Return [X, Y] of the center of cell containing provided text 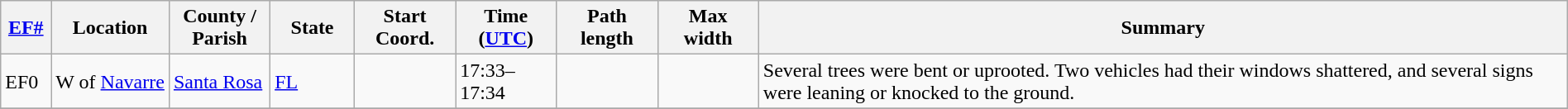
Time (UTC) [506, 28]
Santa Rosa [219, 81]
Location [111, 28]
17:33–17:34 [506, 81]
Max width [708, 28]
EF# [26, 28]
Summary [1163, 28]
State [313, 28]
County / Parish [219, 28]
FL [313, 81]
W of Navarre [111, 81]
Several trees were bent or uprooted. Two vehicles had their windows shattered, and several signs were leaning or knocked to the ground. [1163, 81]
Start Coord. [404, 28]
EF0 [26, 81]
Path length [607, 28]
